Extract the (x, y) coordinate from the center of the cell holding the provided text.  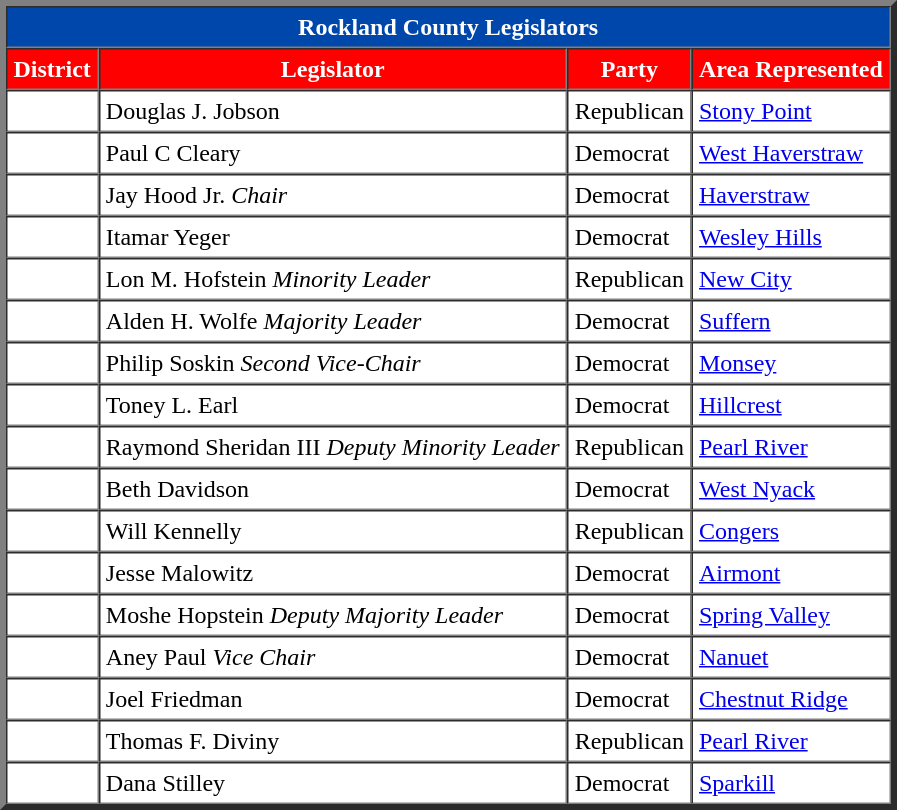
Sparkill (792, 783)
West Nyack (792, 489)
Itamar Yeger (332, 237)
Beth Davidson (332, 489)
Suffern (792, 321)
New City (792, 279)
Philip Soskin Second Vice-Chair (332, 363)
Douglas J. Jobson (332, 111)
Jay Hood Jr. Chair (332, 195)
Rockland County Legislators (448, 27)
Toney L. Earl (332, 405)
Congers (792, 531)
Raymond Sheridan III Deputy Minority Leader (332, 447)
West Haverstraw (792, 153)
Wesley Hills (792, 237)
Stony Point (792, 111)
Haverstraw (792, 195)
Legislator (332, 69)
Thomas F. Diviny (332, 741)
District (52, 69)
Lon M. Hofstein Minority Leader (332, 279)
Chestnut Ridge (792, 699)
Paul C Cleary (332, 153)
Spring Valley (792, 615)
Nanuet (792, 657)
Alden H. Wolfe Majority Leader (332, 321)
Monsey (792, 363)
Moshe Hopstein Deputy Majority Leader (332, 615)
Dana Stilley (332, 783)
Aney Paul Vice Chair (332, 657)
Jesse Malowitz (332, 573)
Party (629, 69)
Area Represented (792, 69)
Will Kennelly (332, 531)
Airmont (792, 573)
Joel Friedman (332, 699)
Hillcrest (792, 405)
